Scan for the cell matching the given text and deliver its [X, Y] coordinate at center. 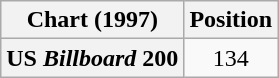
US Billboard 200 [92, 58]
134 [231, 58]
Chart (1997) [92, 20]
Position [231, 20]
